Pinpoint the cell where the given text exists, returning its [X, Y] midpoint coordinate. 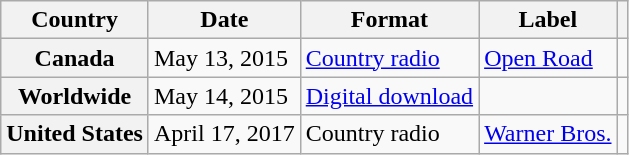
Digital download [389, 96]
Warner Bros. [548, 134]
United States [75, 134]
May 14, 2015 [224, 96]
Country [75, 20]
Open Road [548, 58]
Canada [75, 58]
Label [548, 20]
May 13, 2015 [224, 58]
Format [389, 20]
April 17, 2017 [224, 134]
Date [224, 20]
Worldwide [75, 96]
